Extract the (x, y) coordinate from the center of the cell holding the provided text.  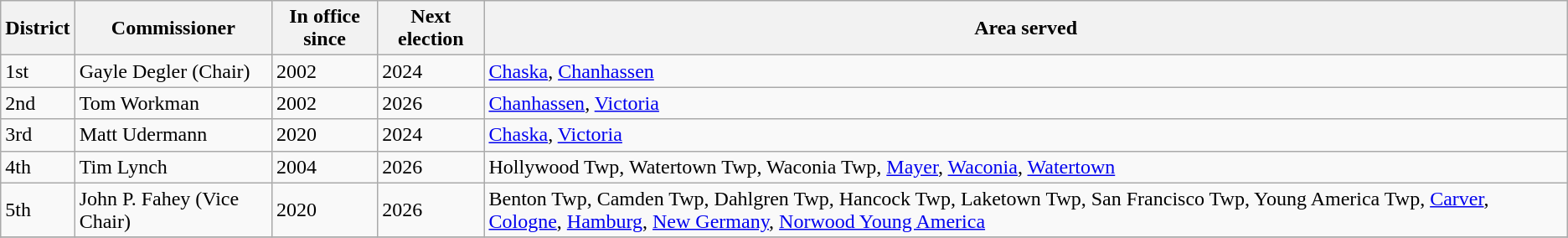
1st (38, 71)
Next election (431, 28)
In office since (324, 28)
2nd (38, 103)
Chaska, Victoria (1025, 135)
Tom Workman (173, 103)
Commissioner (173, 28)
3rd (38, 135)
2004 (324, 167)
Matt Udermann (173, 135)
Chanhassen, Victoria (1025, 103)
John P. Fahey (Vice Chair) (173, 210)
District (38, 28)
5th (38, 210)
Area served (1025, 28)
Tim Lynch (173, 167)
4th (38, 167)
Hollywood Twp, Watertown Twp, Waconia Twp, Mayer, Waconia, Watertown (1025, 167)
Chaska, Chanhassen (1025, 71)
Gayle Degler (Chair) (173, 71)
